Identify which cell holds the provided text, then report its [x, y] central coordinate. 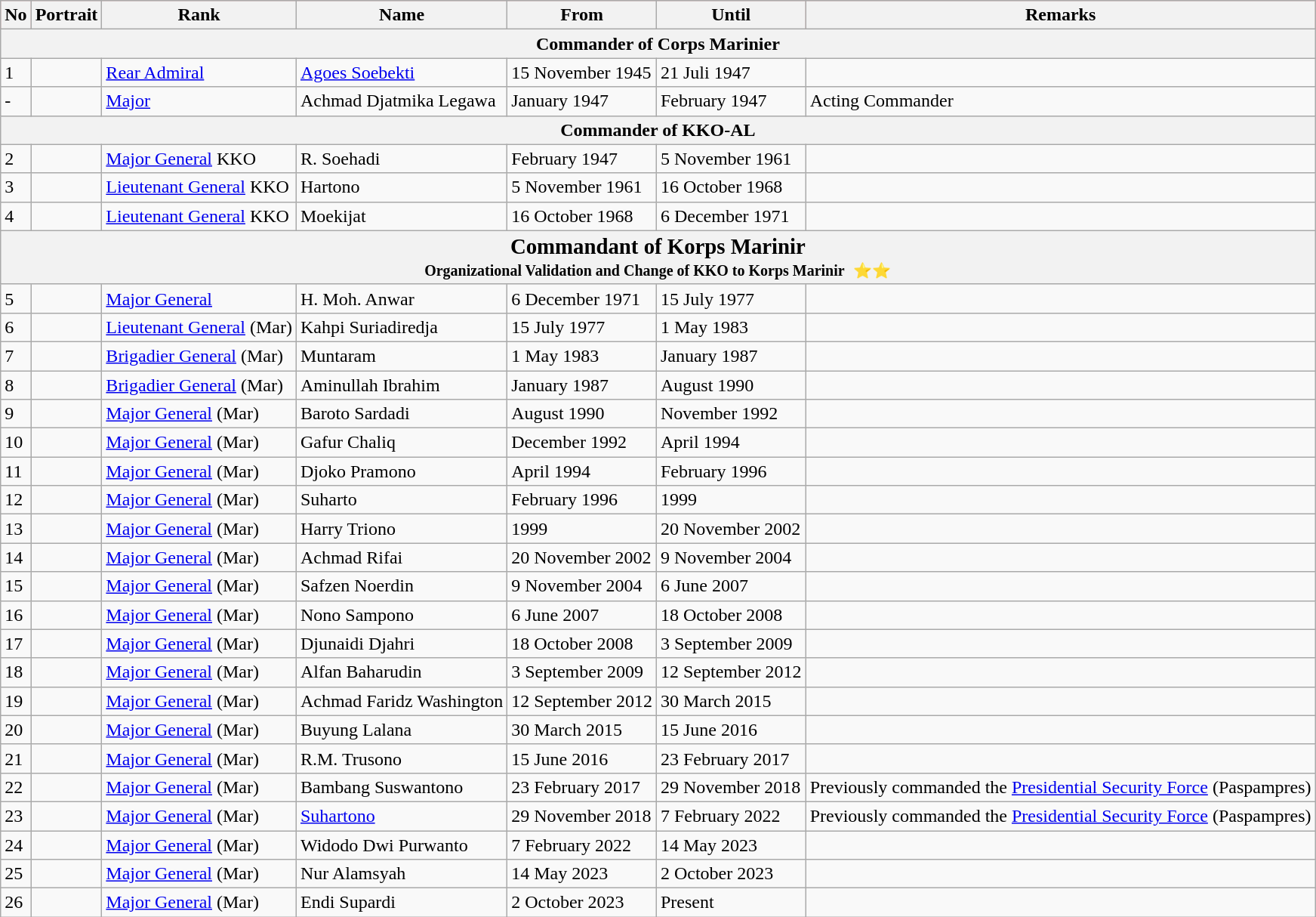
Until [731, 15]
18 [16, 672]
17 [16, 644]
Hartono [402, 187]
23 [16, 816]
21 Juli 1947 [731, 73]
16 [16, 615]
Harry Triono [402, 529]
21 [16, 758]
Nur Alamsyah [402, 874]
Name [402, 15]
15 [16, 586]
Muntaram [402, 356]
8 [16, 384]
Bambang Suswantono [402, 787]
12 [16, 500]
Commandant of Korps MarinirOrganizational Validation and Change of KKO to Korps Marinir ⭐⭐ [658, 257]
Widodo Dwi Purwanto [402, 845]
Aminullah Ibrahim [402, 384]
Buyung Lalana [402, 730]
Achmad Rifai [402, 557]
November 1992 [731, 414]
Major [199, 101]
11 [16, 471]
Moekijat [402, 216]
Commander of Corps Marinier [658, 44]
Baroto Sardadi [402, 414]
22 [16, 787]
15 November 1945 [582, 73]
Alfan Baharudin [402, 672]
Acting Commander [1060, 101]
Portrait [66, 15]
24 [16, 845]
7 [16, 356]
Major General KKO [199, 159]
Djunaidi Djahri [402, 644]
- [16, 101]
Remarks [1060, 15]
13 [16, 529]
H. Moh. Anwar [402, 298]
Endi Supardi [402, 903]
Suharto [402, 500]
December 1992 [582, 443]
6 [16, 327]
Achmad Djatmika Legawa [402, 101]
5 [16, 298]
R. Soehadi [402, 159]
Present [731, 903]
Kahpi Suriadiredja [402, 327]
No [16, 15]
Major General [199, 298]
Achmad Faridz Washington [402, 701]
Nono Sampono [402, 615]
From [582, 15]
25 [16, 874]
1 [16, 73]
Rank [199, 15]
26 [16, 903]
19 [16, 701]
Commander of KKO-AL [658, 130]
Safzen Noerdin [402, 586]
2 [16, 159]
Gafur Chaliq [402, 443]
Agoes Soebekti [402, 73]
20 [16, 730]
Suhartono [402, 816]
January 1947 [582, 101]
Rear Admiral [199, 73]
3 [16, 187]
9 [16, 414]
Djoko Pramono [402, 471]
4 [16, 216]
R.M. Trusono [402, 758]
Lieutenant General (Mar) [199, 327]
14 [16, 557]
10 [16, 443]
